From the cell containing the given text, extract its center point as [X, Y] coordinate. 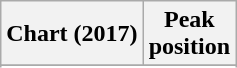
Peakposition [189, 34]
Chart (2017) [72, 34]
